From the cell containing the given text, extract its center point as (x, y) coordinate. 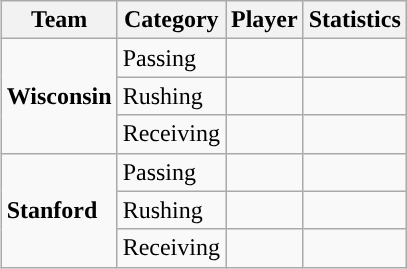
Category (171, 20)
Team (59, 20)
Player (265, 20)
Stanford (59, 210)
Statistics (354, 20)
Wisconsin (59, 96)
